Scan for the cell matching the given text and deliver its (X, Y) coordinate at center. 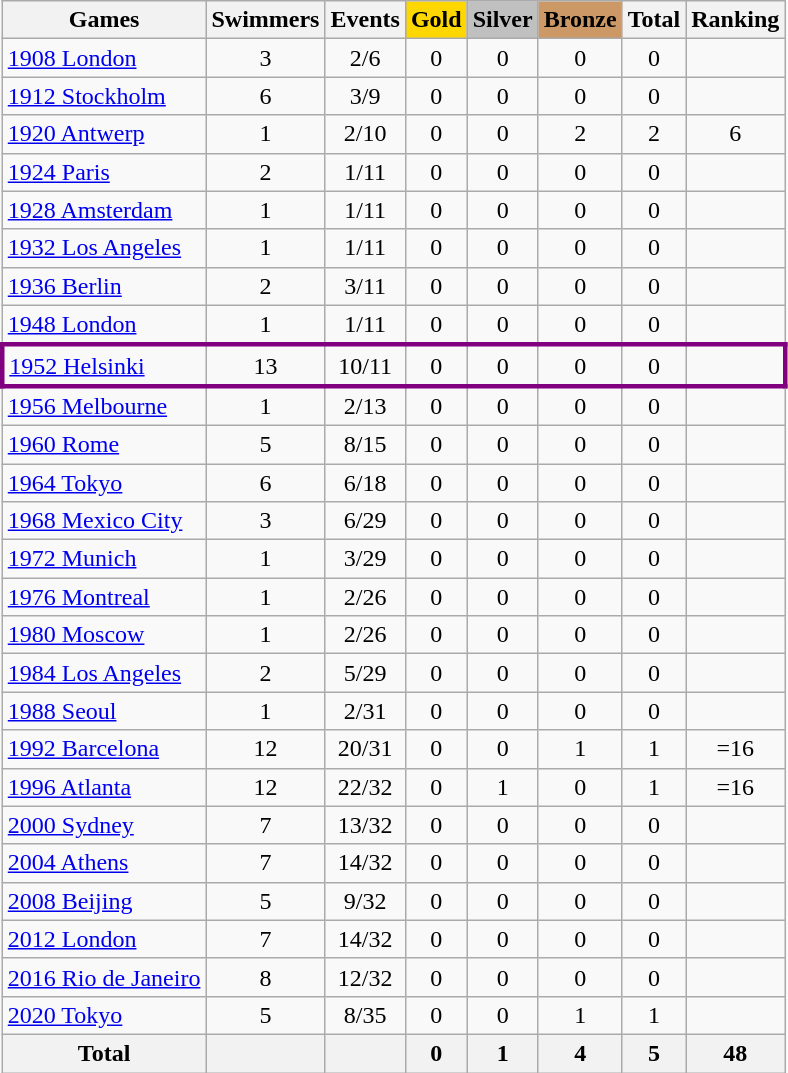
1920 Antwerp (104, 134)
1980 Moscow (104, 635)
13 (266, 366)
Bronze (580, 20)
2008 Beijing (104, 901)
Gold (436, 20)
4 (580, 1053)
5/29 (365, 673)
1976 Montreal (104, 597)
1964 Tokyo (104, 483)
1936 Berlin (104, 286)
13/32 (365, 825)
2016 Rio de Janeiro (104, 977)
1984 Los Angeles (104, 673)
1932 Los Angeles (104, 248)
1996 Atlanta (104, 787)
1924 Paris (104, 172)
1992 Barcelona (104, 749)
2/10 (365, 134)
20/31 (365, 749)
2004 Athens (104, 863)
48 (736, 1053)
3/11 (365, 286)
1956 Melbourne (104, 406)
2/31 (365, 711)
2020 Tokyo (104, 1015)
2/13 (365, 406)
8/35 (365, 1015)
2012 London (104, 939)
1972 Munich (104, 559)
10/11 (365, 366)
Ranking (736, 20)
22/32 (365, 787)
Games (104, 20)
1960 Rome (104, 444)
6/18 (365, 483)
3/29 (365, 559)
1948 London (104, 325)
Swimmers (266, 20)
1928 Amsterdam (104, 210)
9/32 (365, 901)
6/29 (365, 521)
1908 London (104, 58)
8/15 (365, 444)
1952 Helsinki (104, 366)
2/6 (365, 58)
1968 Mexico City (104, 521)
8 (266, 977)
3/9 (365, 96)
2000 Sydney (104, 825)
Silver (502, 20)
Events (365, 20)
1912 Stockholm (104, 96)
1988 Seoul (104, 711)
12/32 (365, 977)
